Scan for the cell matching the given text and deliver its (X, Y) coordinate at center. 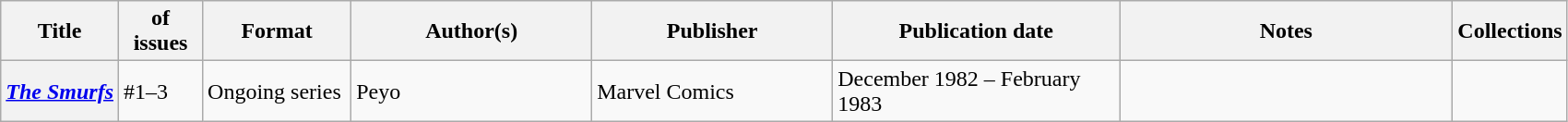
of issues (160, 31)
Publication date (976, 31)
Marvel Comics (712, 91)
Ongoing series (277, 91)
Author(s) (472, 31)
Title (60, 31)
December 1982 – February 1983 (976, 91)
Peyo (472, 91)
Notes (1286, 31)
Collections (1510, 31)
Format (277, 31)
The Smurfs (60, 91)
Publisher (712, 31)
#1–3 (160, 91)
